Return (X, Y) of the center of cell containing provided text 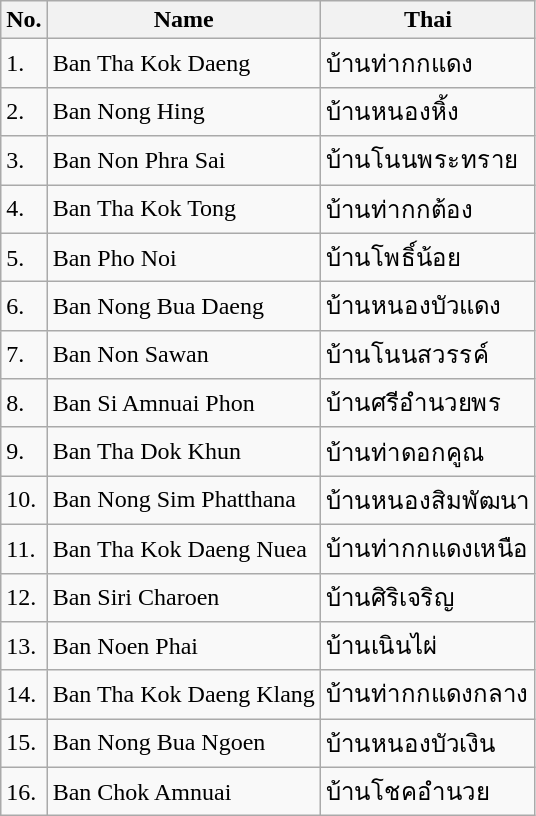
8. (24, 404)
Ban Pho Noi (184, 258)
บ้านท่าดอกคูณ (428, 452)
Name (184, 20)
Ban Nong Sim Phatthana (184, 500)
บ้านเนินไผ่ (428, 646)
บ้านหนองบัวแดง (428, 306)
2. (24, 112)
บ้านโนนพระทราย (428, 160)
4. (24, 208)
1. (24, 64)
Ban Tha Dok Khun (184, 452)
บ้านท่ากกแดงเหนือ (428, 548)
10. (24, 500)
Ban Siri Charoen (184, 598)
Ban Nong Bua Ngoen (184, 744)
บ้านท่ากกแดง (428, 64)
Ban Tha Kok Daeng Nuea (184, 548)
6. (24, 306)
14. (24, 694)
บ้านโนนสวรรค์ (428, 354)
Ban Tha Kok Tong (184, 208)
Ban Nong Bua Daeng (184, 306)
3. (24, 160)
Ban Si Amnuai Phon (184, 404)
บ้านหนองหิ้ง (428, 112)
บ้านท่ากกต้อง (428, 208)
9. (24, 452)
7. (24, 354)
Ban Tha Kok Daeng (184, 64)
บ้านโชคอำนวย (428, 792)
Ban Nong Hing (184, 112)
Ban Noen Phai (184, 646)
No. (24, 20)
15. (24, 744)
Thai (428, 20)
Ban Non Phra Sai (184, 160)
บ้านศิริเจริญ (428, 598)
16. (24, 792)
บ้านหนองสิมพัฒนา (428, 500)
บ้านหนองบัวเงิน (428, 744)
บ้านท่ากกแดงกลาง (428, 694)
บ้านศรีอำนวยพร (428, 404)
12. (24, 598)
Ban Non Sawan (184, 354)
บ้านโพธิ์น้อย (428, 258)
13. (24, 646)
Ban Chok Amnuai (184, 792)
11. (24, 548)
5. (24, 258)
Ban Tha Kok Daeng Klang (184, 694)
